Provide the [X, Y] coordinate of the cell's center where the given text is located.  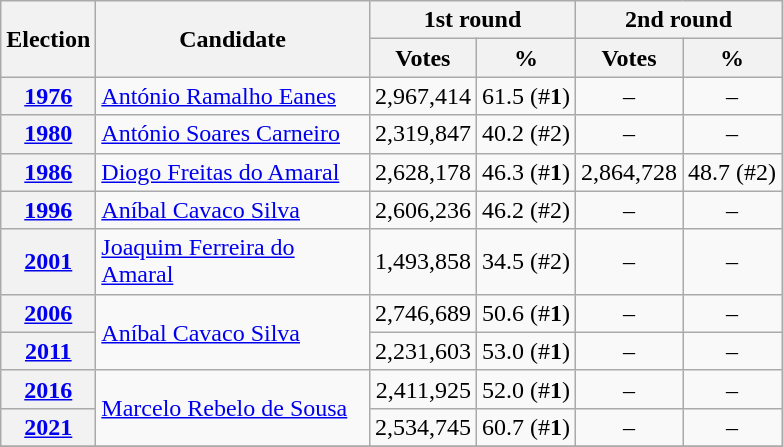
2,319,847 [422, 134]
53.0 (#1) [526, 351]
António Soares Carneiro [233, 134]
52.0 (#1) [526, 389]
António Ramalho Eanes [233, 96]
2,534,745 [422, 427]
61.5 (#1) [526, 96]
Election [48, 39]
2,411,925 [422, 389]
1986 [48, 172]
48.7 (#2) [732, 172]
Joaquim Ferreira do Amaral [233, 262]
2011 [48, 351]
2,746,689 [422, 313]
2001 [48, 262]
2,606,236 [422, 210]
1,493,858 [422, 262]
2006 [48, 313]
1st round [472, 20]
1996 [48, 210]
2nd round [678, 20]
40.2 (#2) [526, 134]
46.2 (#2) [526, 210]
50.6 (#1) [526, 313]
2,628,178 [422, 172]
2,231,603 [422, 351]
46.3 (#1) [526, 172]
60.7 (#1) [526, 427]
2,967,414 [422, 96]
1976 [48, 96]
Diogo Freitas do Amaral [233, 172]
2016 [48, 389]
2021 [48, 427]
Candidate [233, 39]
2,864,728 [628, 172]
Marcelo Rebelo de Sousa [233, 408]
34.5 (#2) [526, 262]
1980 [48, 134]
